Search for the cell housing the specified text and yield its [X, Y] center coordinate. 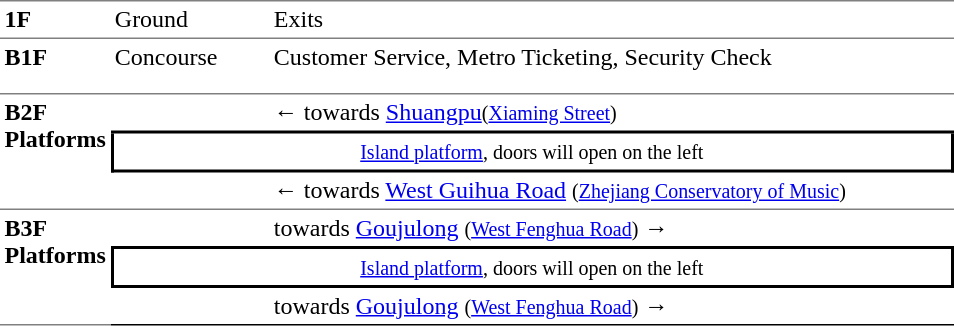
Concourse [190, 67]
1F [55, 20]
← towards Shuangpu(Xiaming Street) [611, 114]
B2FPlatforms [55, 152]
Customer Service, Metro Ticketing, Security Check [611, 57]
Ground [190, 20]
← towards West Guihua Road (Zhejiang Conservatory of Music) [611, 191]
B1F [55, 67]
Exits [611, 20]
B3FPlatforms [55, 268]
